Scan for the cell matching the given text and deliver its [x, y] coordinate at center. 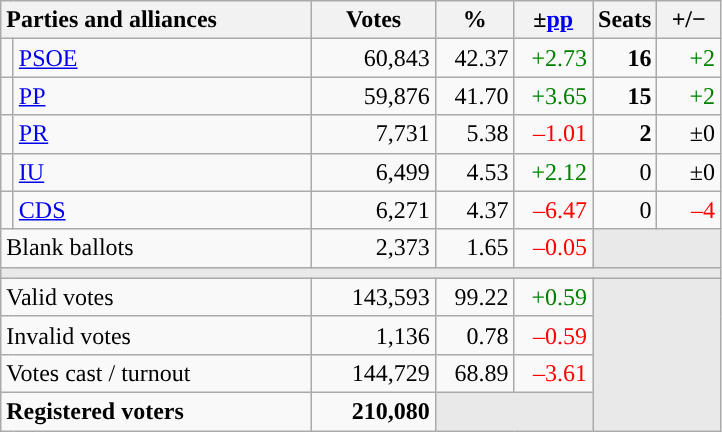
6,271 [374, 210]
6,499 [374, 172]
PP [162, 96]
Votes cast / turnout [156, 373]
+/− [689, 20]
99.22 [474, 297]
Parties and alliances [156, 20]
5.38 [474, 134]
1.65 [474, 248]
% [474, 20]
42.37 [474, 58]
+3.65 [554, 96]
±pp [554, 20]
Invalid votes [156, 335]
59,876 [374, 96]
60,843 [374, 58]
15 [624, 96]
Seats [624, 20]
PSOE [162, 58]
Registered voters [156, 411]
–0.05 [554, 248]
16 [624, 58]
41.70 [474, 96]
Blank ballots [156, 248]
68.89 [474, 373]
7,731 [374, 134]
2,373 [374, 248]
+0.59 [554, 297]
–0.59 [554, 335]
+2.73 [554, 58]
+2.12 [554, 172]
–3.61 [554, 373]
2 [624, 134]
Votes [374, 20]
–4 [689, 210]
IU [162, 172]
Valid votes [156, 297]
PR [162, 134]
–1.01 [554, 134]
0.78 [474, 335]
–6.47 [554, 210]
4.53 [474, 172]
4.37 [474, 210]
1,136 [374, 335]
144,729 [374, 373]
210,080 [374, 411]
143,593 [374, 297]
CDS [162, 210]
